Provide the [x, y] coordinate of the cell's center where the given text is located.  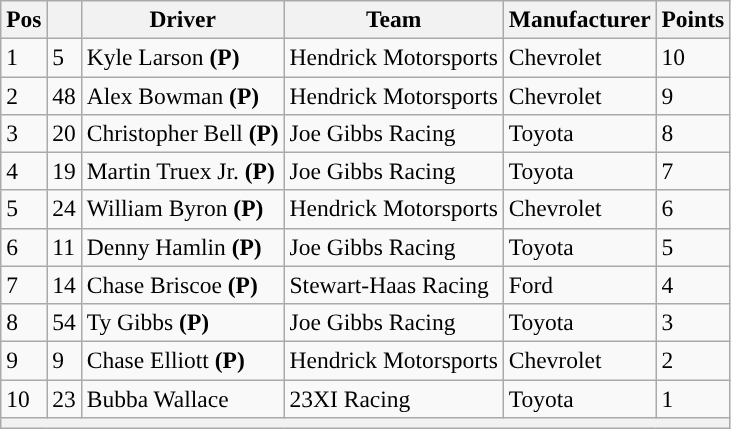
23XI Racing [394, 398]
Chase Briscoe (P) [182, 285]
Points [693, 19]
Driver [182, 19]
Kyle Larson (P) [182, 57]
William Byron (P) [182, 209]
Denny Hamlin (P) [182, 247]
54 [64, 322]
48 [64, 95]
Chase Elliott (P) [182, 360]
Ford [580, 285]
Ty Gibbs (P) [182, 322]
Martin Truex Jr. (P) [182, 171]
Manufacturer [580, 19]
Stewart-Haas Racing [394, 285]
20 [64, 133]
19 [64, 171]
11 [64, 247]
Christopher Bell (P) [182, 133]
24 [64, 209]
23 [64, 398]
Alex Bowman (P) [182, 95]
Bubba Wallace [182, 398]
Team [394, 19]
Pos [24, 19]
14 [64, 285]
